Extract the (x, y) coordinate from the center of the cell holding the provided text.  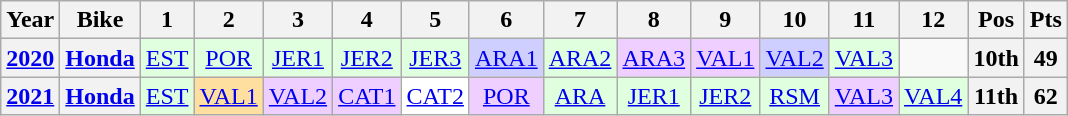
49 (1046, 58)
3 (298, 20)
10 (794, 20)
2020 (30, 58)
7 (580, 20)
4 (367, 20)
62 (1046, 96)
11th (996, 96)
2021 (30, 96)
ARA (580, 96)
10th (996, 58)
8 (654, 20)
JER3 (435, 58)
ARA1 (506, 58)
12 (934, 20)
VAL4 (934, 96)
1 (167, 20)
5 (435, 20)
RSM (794, 96)
11 (864, 20)
Bike (100, 20)
ARA2 (580, 58)
CAT1 (367, 96)
6 (506, 20)
ARA3 (654, 58)
Pts (1046, 20)
Pos (996, 20)
CAT2 (435, 96)
2 (228, 20)
9 (726, 20)
Year (30, 20)
